Determine the (X, Y) coordinate at the center of the cell enclosing the given text.  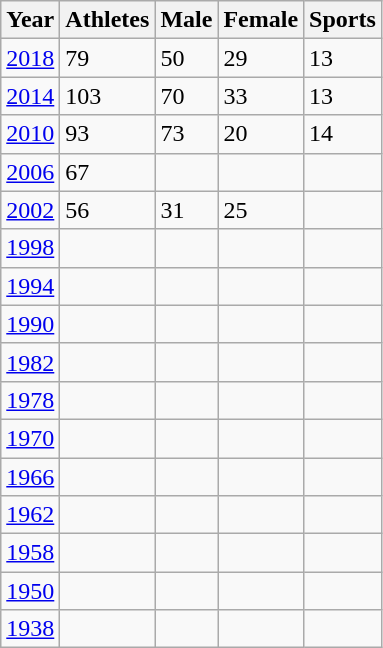
1994 (30, 286)
73 (186, 134)
1970 (30, 438)
93 (108, 134)
25 (261, 210)
2018 (30, 58)
20 (261, 134)
1978 (30, 400)
Female (261, 20)
1938 (30, 629)
31 (186, 210)
56 (108, 210)
2002 (30, 210)
50 (186, 58)
1950 (30, 591)
1998 (30, 248)
Athletes (108, 20)
2010 (30, 134)
1990 (30, 324)
2014 (30, 96)
Male (186, 20)
14 (343, 134)
79 (108, 58)
Year (30, 20)
1982 (30, 362)
29 (261, 58)
67 (108, 172)
33 (261, 96)
70 (186, 96)
Sports (343, 20)
1966 (30, 477)
2006 (30, 172)
103 (108, 96)
1958 (30, 553)
1962 (30, 515)
